Detect which cell encompasses the target text, then output its (x, y) center coordinate. 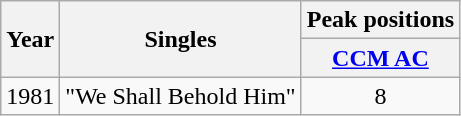
Peak positions (380, 20)
Singles (180, 39)
"We Shall Behold Him" (180, 96)
1981 (30, 96)
CCM AC (380, 58)
Year (30, 39)
8 (380, 96)
